Output the (x, y) coordinate of the center of the cell containing the given text.  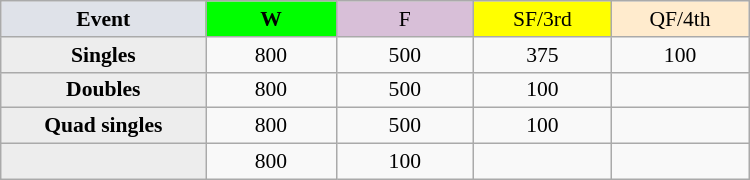
375 (543, 55)
SF/3rd (543, 19)
Quad singles (104, 126)
Singles (104, 55)
Event (104, 19)
QF/4th (680, 19)
W (271, 19)
F (405, 19)
Doubles (104, 90)
